Scan for the cell matching the given text and deliver its [x, y] coordinate at center. 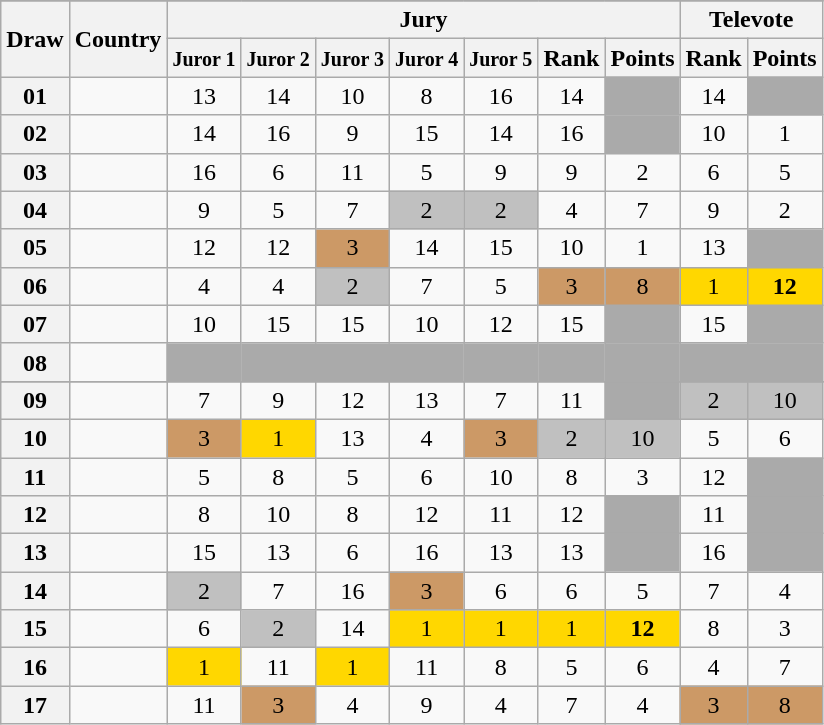
Juror 2 [278, 58]
02 [35, 134]
Country [118, 39]
Juror 4 [426, 58]
Juror 5 [501, 58]
Juror 1 [204, 58]
05 [35, 248]
Televote [751, 20]
09 [35, 400]
17 [35, 705]
04 [35, 210]
Jury [424, 20]
01 [35, 96]
Juror 3 [352, 58]
07 [35, 324]
Draw [35, 39]
08 [35, 362]
06 [35, 286]
03 [35, 172]
